Scan for the cell matching the given text and deliver its (X, Y) coordinate at center. 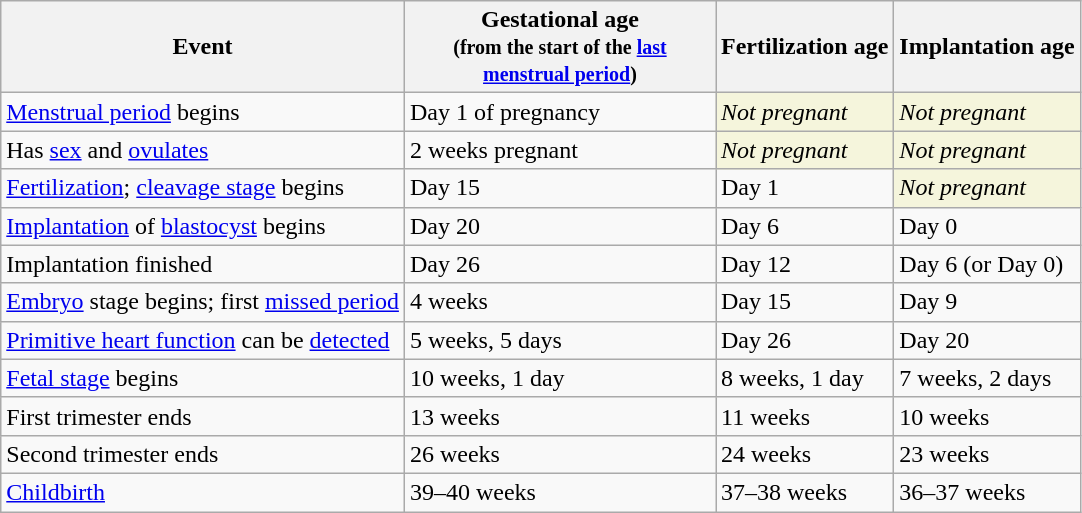
24 weeks (805, 454)
Fertilization age (805, 47)
Menstrual period begins (203, 112)
Day 6 (or Day 0) (987, 264)
7 weeks, 2 days (987, 378)
Embryo stage begins; first missed period (203, 302)
Fertilization; cleavage stage begins (203, 188)
Day 1 (805, 188)
13 weeks (560, 416)
Has sex and ovulates (203, 150)
Day 9 (987, 302)
Implantation of blastocyst begins (203, 226)
Childbirth (203, 492)
39–40 weeks (560, 492)
Day 6 (805, 226)
Implantation finished (203, 264)
Fetal stage begins (203, 378)
Day 0 (987, 226)
Second trimester ends (203, 454)
First trimester ends (203, 416)
4 weeks (560, 302)
Primitive heart function can be detected (203, 340)
Implantation age (987, 47)
10 weeks (987, 416)
5 weeks, 5 days (560, 340)
10 weeks, 1 day (560, 378)
2 weeks pregnant (560, 150)
23 weeks (987, 454)
11 weeks (805, 416)
26 weeks (560, 454)
Gestational age(from the start of the last menstrual period) (560, 47)
Day 12 (805, 264)
37–38 weeks (805, 492)
8 weeks, 1 day (805, 378)
36–37 weeks (987, 492)
Event (203, 47)
Day 1 of pregnancy (560, 112)
